Pinpoint the cell where the given text exists, returning its [x, y] midpoint coordinate. 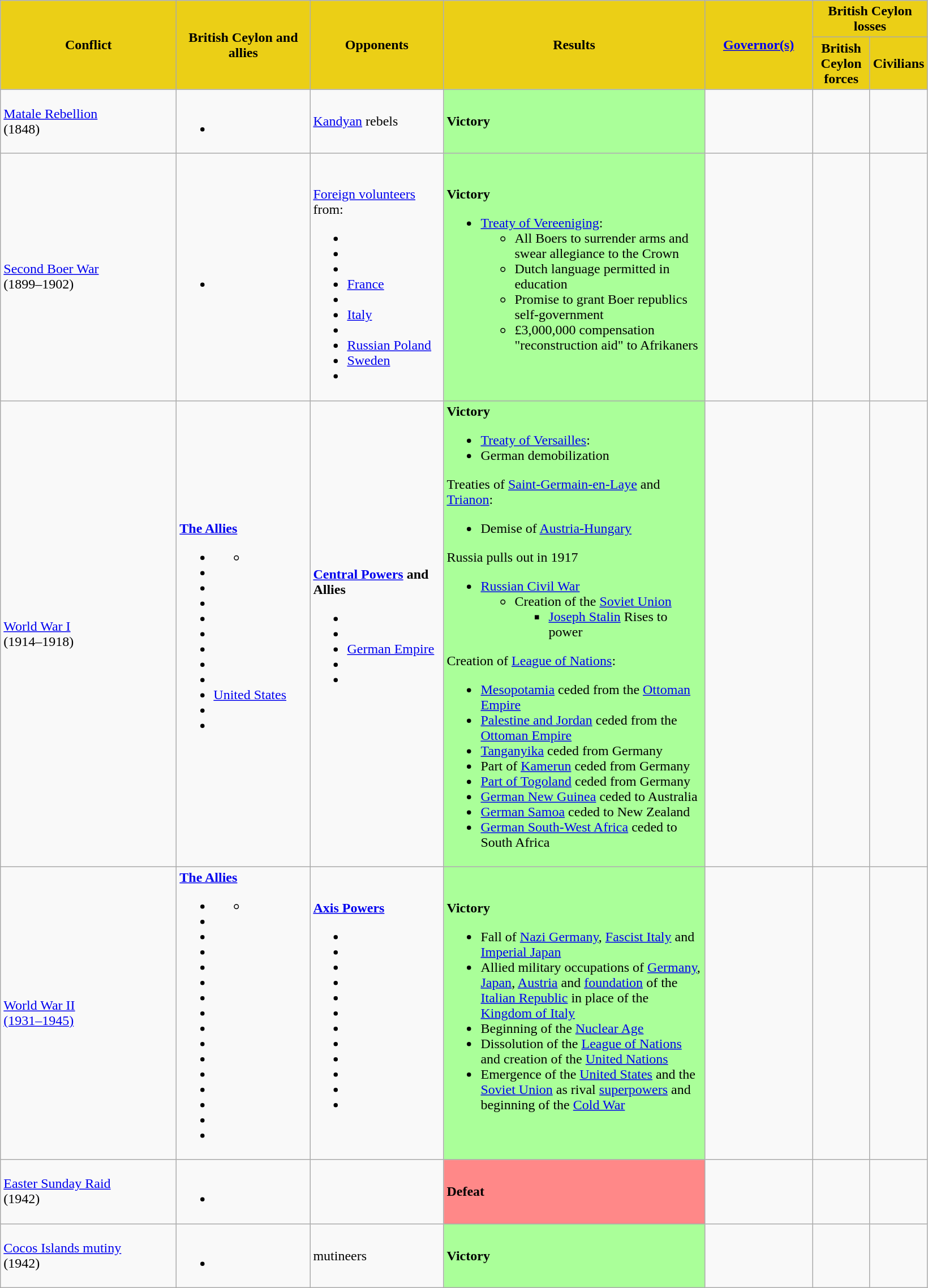
The Allies United States [243, 634]
Easter Sunday Raid(1942) [88, 1191]
Matale Rebellion(1848) [88, 121]
British Ceylon losses [870, 19]
Axis Powers [377, 1013]
Defeat [574, 1191]
Results [574, 45]
Foreign volunteers from: France Italy Russian Poland Sweden [377, 277]
Opponents [377, 45]
mutineers [377, 1256]
Kandyan rebels [377, 121]
Civilians [899, 63]
British Ceylon and allies [243, 45]
World War I(1914–1918) [88, 634]
British Ceylonforces [841, 63]
The Allies [243, 1013]
Second Boer War(1899–1902) [88, 277]
Governor(s) [758, 45]
Cocos Islands mutiny(1942) [88, 1256]
Central Powers and Allies German Empire [377, 634]
World War II(1931–1945) [88, 1013]
Conflict [88, 45]
